Scan for the cell matching the given text and deliver its [X, Y] coordinate at center. 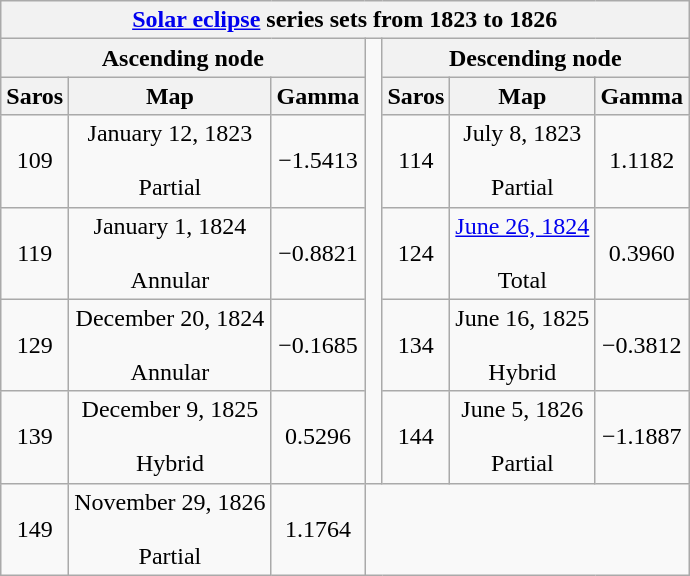
109 [35, 161]
0.5296 [318, 437]
129 [35, 345]
124 [416, 253]
December 9, 1825Hybrid [170, 437]
July 8, 1823Partial [522, 161]
Ascending node [183, 58]
134 [416, 345]
January 1, 1824Annular [170, 253]
−0.8821 [318, 253]
139 [35, 437]
1.1764 [318, 529]
Descending node [536, 58]
119 [35, 253]
Solar eclipse series sets from 1823 to 1826 [345, 20]
−0.1685 [318, 345]
−1.5413 [318, 161]
0.3960 [642, 253]
December 20, 1824Annular [170, 345]
June 5, 1826Partial [522, 437]
144 [416, 437]
June 16, 1825Hybrid [522, 345]
1.1182 [642, 161]
−1.1887 [642, 437]
June 26, 1824Total [522, 253]
114 [416, 161]
November 29, 1826Partial [170, 529]
January 12, 1823Partial [170, 161]
−0.3812 [642, 345]
149 [35, 529]
